Identify which cell holds the provided text, then report its [X, Y] central coordinate. 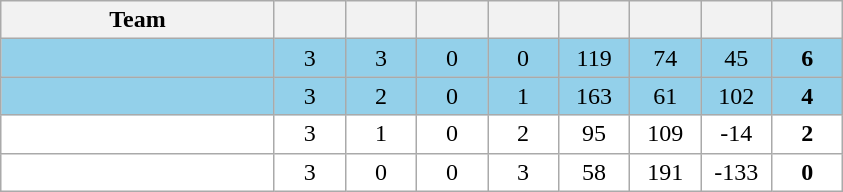
102 [736, 96]
163 [594, 96]
191 [666, 172]
-133 [736, 172]
61 [666, 96]
58 [594, 172]
4 [808, 96]
45 [736, 58]
109 [666, 134]
74 [666, 58]
95 [594, 134]
6 [808, 58]
119 [594, 58]
-14 [736, 134]
Team [138, 20]
